Provide the [x, y] coordinate of the cell's center where the given text is located.  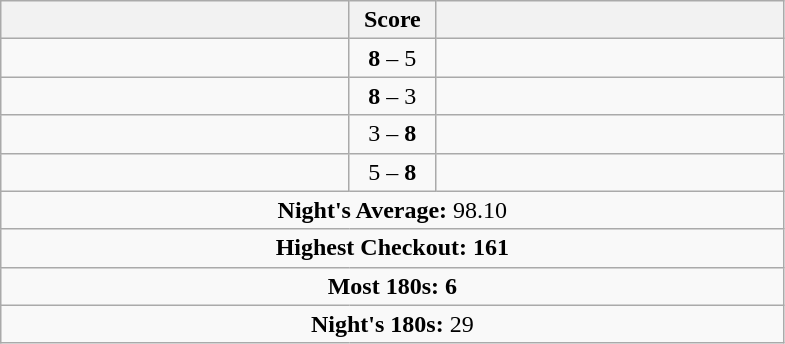
Highest Checkout: 161 [392, 248]
Score [392, 20]
Night's Average: 98.10 [392, 210]
5 – 8 [392, 172]
8 – 5 [392, 58]
3 – 8 [392, 134]
Most 180s: 6 [392, 286]
Night's 180s: 29 [392, 324]
8 – 3 [392, 96]
